Pinpoint the cell where the given text exists, returning its (x, y) midpoint coordinate. 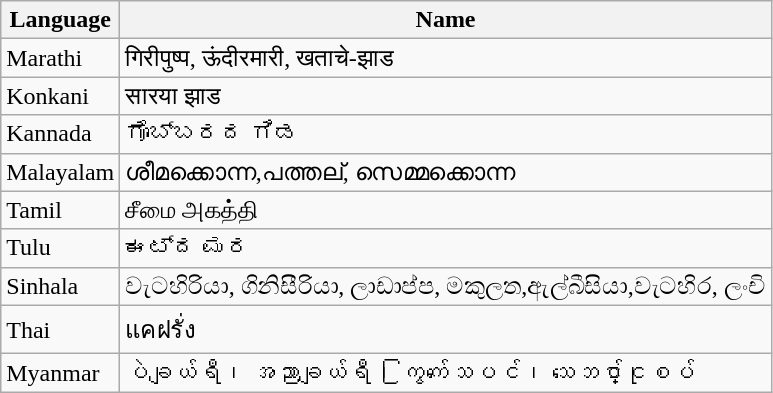
වැටහිරියා, ගිනිසීරියා, ලාඩාප්ප, මකුලත,ඇල්බීසියා,වැටහිර, ලංචි (446, 286)
Kannada (60, 134)
แคฝรั่ง (446, 330)
Tamil (60, 210)
Myanmar (60, 373)
Konkani (60, 96)
Marathi (60, 58)
சீமை அகத்தி (446, 210)
ಗೊಬ್ಬರದ ಗಿಡ (446, 134)
Thai (60, 330)
Tulu (60, 248)
ಈಟ್ದ ಮರ (446, 248)
ပဲချယ်ရီ၊ အညာချယ်ရီ၊ ကြွက်သေပင်၊ သင်္ဘောငုစပ် (446, 373)
Name (446, 20)
सारया झाड (446, 96)
Malayalam (60, 172)
Sinhala (60, 286)
गिरीपुष्प, ऊंदीरमारी, खताचे-झाड (446, 58)
Language (60, 20)
ശീമക്കൊന്ന,പത്തല്, സെമ്മക്കൊന്ന (446, 172)
